Extract the (x, y) coordinate from the center of the cell holding the provided text.  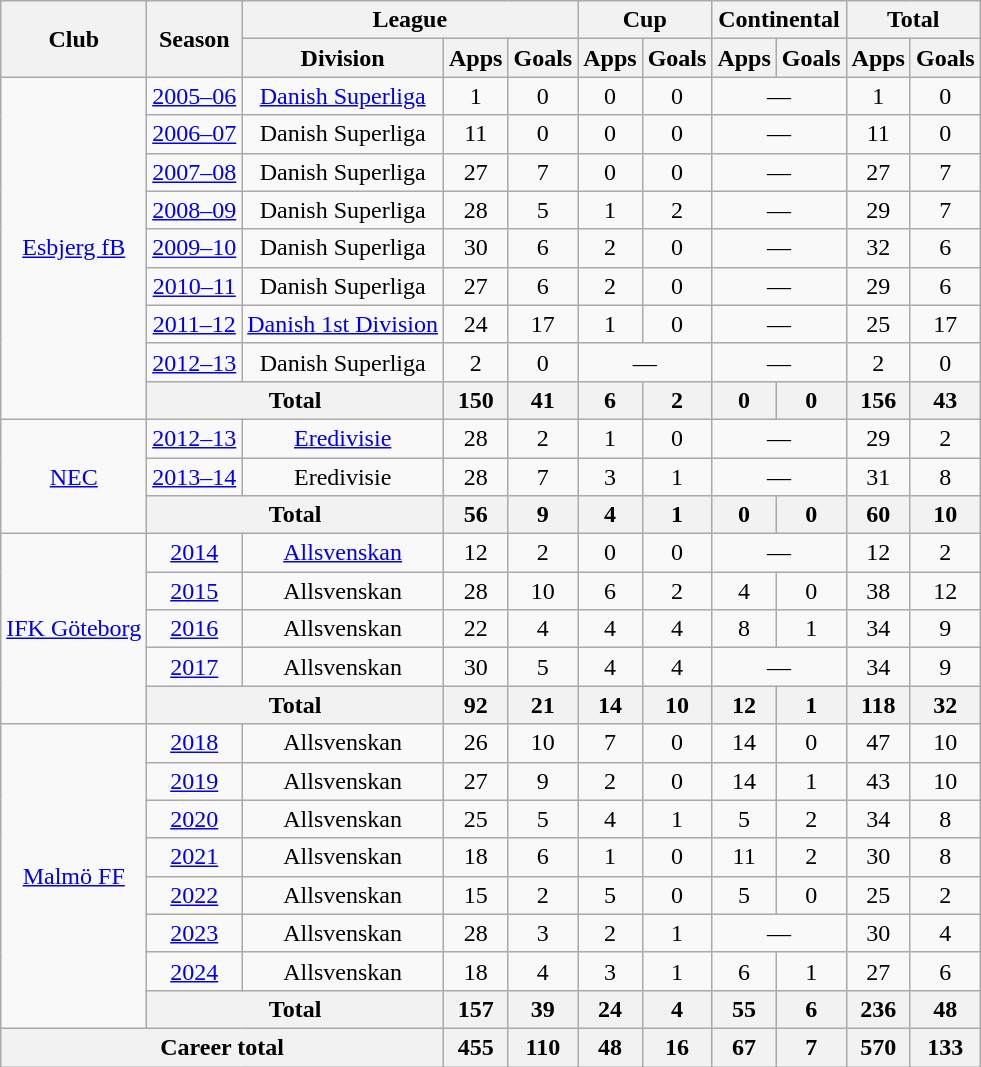
22 (476, 629)
2015 (194, 591)
League (410, 20)
38 (878, 591)
2005–06 (194, 96)
2021 (194, 857)
55 (744, 1009)
39 (543, 1009)
2020 (194, 819)
67 (744, 1047)
31 (878, 477)
2009–10 (194, 248)
Season (194, 39)
Career total (222, 1047)
92 (476, 705)
2010–11 (194, 286)
2014 (194, 553)
2008–09 (194, 210)
157 (476, 1009)
455 (476, 1047)
NEC (74, 476)
Esbjerg fB (74, 248)
60 (878, 515)
2007–08 (194, 172)
133 (945, 1047)
2006–07 (194, 134)
2017 (194, 667)
2018 (194, 743)
236 (878, 1009)
41 (543, 400)
Cup (645, 20)
2013–14 (194, 477)
2011–12 (194, 324)
110 (543, 1047)
156 (878, 400)
IFK Göteborg (74, 629)
21 (543, 705)
2022 (194, 895)
Continental (779, 20)
Danish 1st Division (343, 324)
47 (878, 743)
26 (476, 743)
16 (677, 1047)
570 (878, 1047)
Malmö FF (74, 876)
2023 (194, 933)
2024 (194, 971)
150 (476, 400)
2016 (194, 629)
15 (476, 895)
Division (343, 58)
2019 (194, 781)
118 (878, 705)
Club (74, 39)
56 (476, 515)
